Determine the [x, y] coordinate at the center of the cell enclosing the given text.  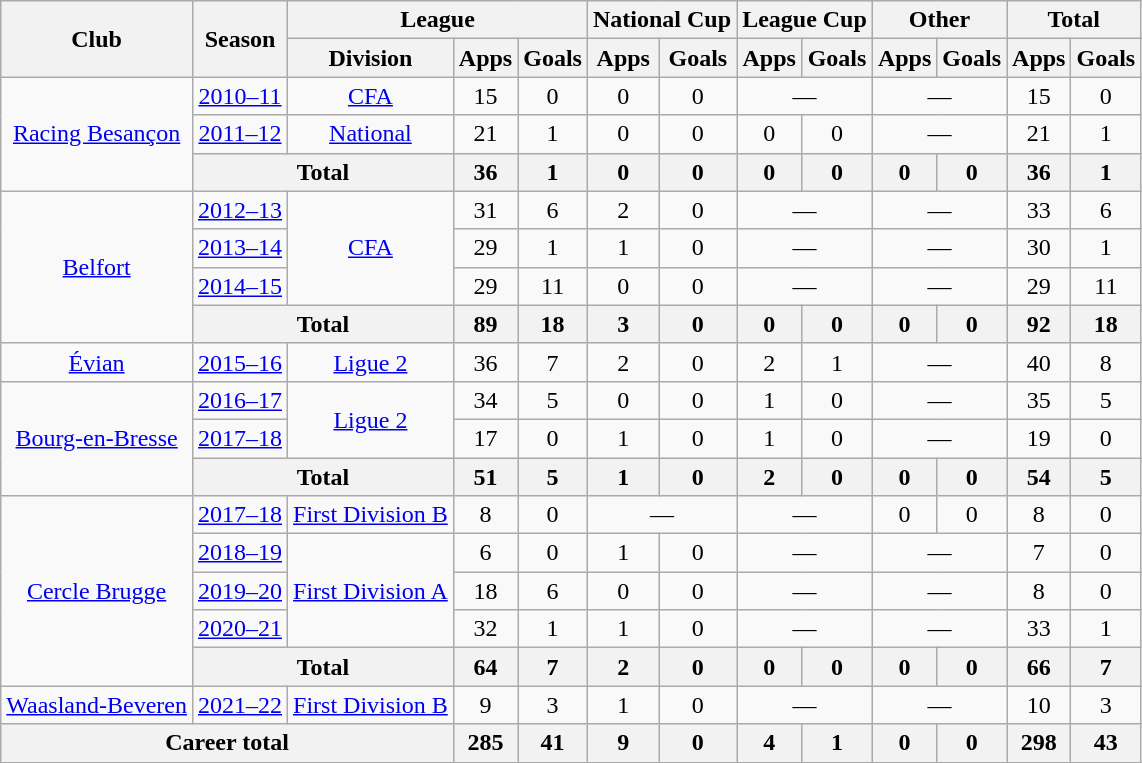
2014–15 [240, 286]
2021–22 [240, 705]
298 [1039, 743]
34 [485, 400]
19 [1039, 438]
First Division A [371, 591]
2016–17 [240, 400]
Racing Besançon [97, 134]
51 [485, 477]
2015–16 [240, 362]
66 [1039, 667]
64 [485, 667]
10 [1039, 705]
2013–14 [240, 248]
40 [1039, 362]
National [371, 134]
2011–12 [240, 134]
2010–11 [240, 96]
89 [485, 324]
Cercle Brugge [97, 591]
285 [485, 743]
92 [1039, 324]
30 [1039, 248]
32 [485, 629]
Évian [97, 362]
Division [371, 58]
Club [97, 39]
2019–20 [240, 591]
Belfort [97, 267]
Career total [228, 743]
43 [1106, 743]
League Cup [805, 20]
41 [553, 743]
Other [939, 20]
2012–13 [240, 210]
54 [1039, 477]
31 [485, 210]
2020–21 [240, 629]
National Cup [662, 20]
4 [770, 743]
Season [240, 39]
35 [1039, 400]
17 [485, 438]
Waasland-Beveren [97, 705]
Bourg-en-Bresse [97, 438]
League [438, 20]
2018–19 [240, 553]
